Provide the [x, y] coordinate of the cell's center where the given text is located.  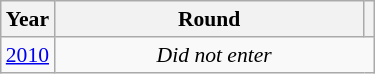
2010 [28, 55]
Year [28, 19]
Round [209, 19]
Did not enter [214, 55]
